Return [X, Y] of the center of cell containing provided text 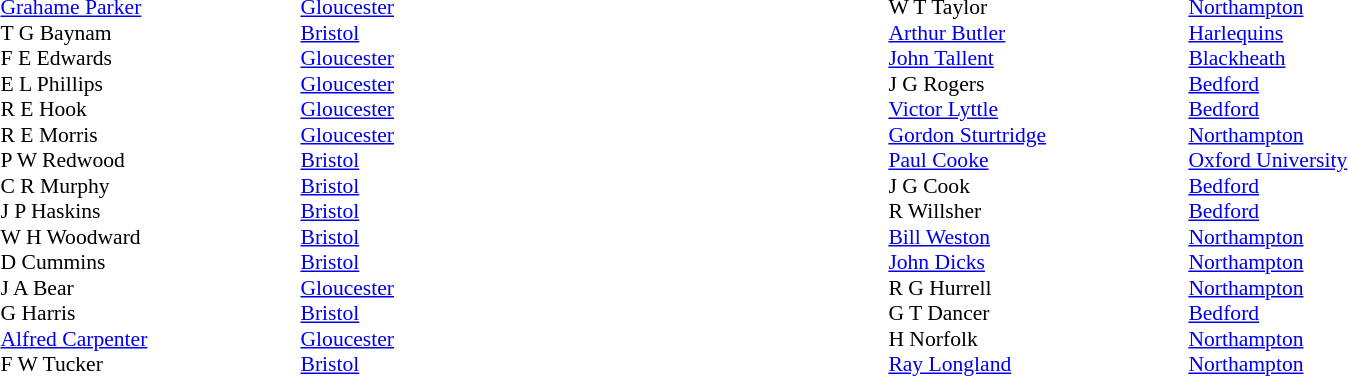
J P Haskins [150, 211]
Oxford University [1268, 161]
John Tallent [1038, 59]
J G Cook [1038, 186]
G T Dancer [1038, 313]
C R Murphy [150, 186]
John Dicks [1038, 263]
Alfred Carpenter [150, 339]
E L Phillips [150, 84]
D Cummins [150, 263]
T G Baynam [150, 33]
J A Bear [150, 288]
Gordon Sturtridge [1038, 135]
F E Edwards [150, 59]
P W Redwood [150, 161]
J G Rogers [1038, 84]
Victor Lyttle [1038, 109]
R Willsher [1038, 211]
Blackheath [1268, 59]
Arthur Butler [1038, 33]
Bill Weston [1038, 237]
R E Morris [150, 135]
R E Hook [150, 109]
Harlequins [1268, 33]
H Norfolk [1038, 339]
Paul Cooke [1038, 161]
W H Woodward [150, 237]
G Harris [150, 313]
R G Hurrell [1038, 288]
